Provide the (X, Y) coordinate of the cell's center where the given text is located.  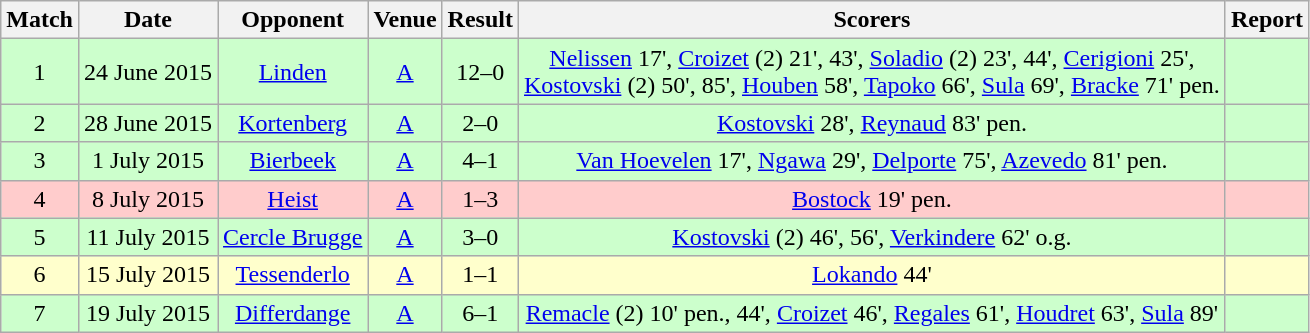
12–0 (480, 72)
Kortenberg (293, 123)
28 June 2015 (148, 123)
7 (40, 313)
Linden (293, 72)
2–0 (480, 123)
Bierbeek (293, 161)
Kostovski (2) 46', 56', Verkindere 62' o.g. (872, 237)
Date (148, 20)
6–1 (480, 313)
6 (40, 275)
1 (40, 72)
5 (40, 237)
Match (40, 20)
19 July 2015 (148, 313)
Opponent (293, 20)
Nelissen 17', Croizet (2) 21', 43', Soladio (2) 23', 44', Cerigioni 25', Kostovski (2) 50', 85', Houben 58', Tapoko 66', Sula 69', Bracke 71' pen. (872, 72)
11 July 2015 (148, 237)
24 June 2015 (148, 72)
3–0 (480, 237)
15 July 2015 (148, 275)
1–3 (480, 199)
Report (1266, 20)
Kostovski 28', Reynaud 83' pen. (872, 123)
Tessenderlo (293, 275)
Remacle (2) 10' pen., 44', Croizet 46', Regales 61', Houdret 63', Sula 89' (872, 313)
Bostock 19' pen. (872, 199)
3 (40, 161)
Differdange (293, 313)
1 July 2015 (148, 161)
Result (480, 20)
Venue (405, 20)
4–1 (480, 161)
1–1 (480, 275)
Scorers (872, 20)
2 (40, 123)
Lokando 44' (872, 275)
Heist (293, 199)
Van Hoevelen 17', Ngawa 29', Delporte 75', Azevedo 81' pen. (872, 161)
8 July 2015 (148, 199)
4 (40, 199)
Cercle Brugge (293, 237)
